Determine the [x, y] coordinate at the center of the cell enclosing the given text.  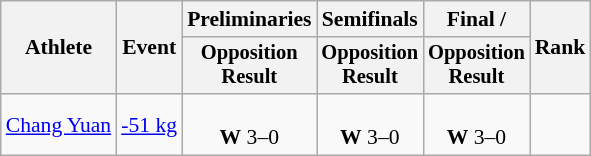
Preliminaries [249, 19]
Athlete [58, 48]
Rank [560, 48]
Semifinals [370, 19]
Chang Yuan [58, 124]
Event [149, 48]
Final / [476, 19]
-51 kg [149, 124]
